Return the [X, Y] coordinate for the center point of the cell that contains the specified text.  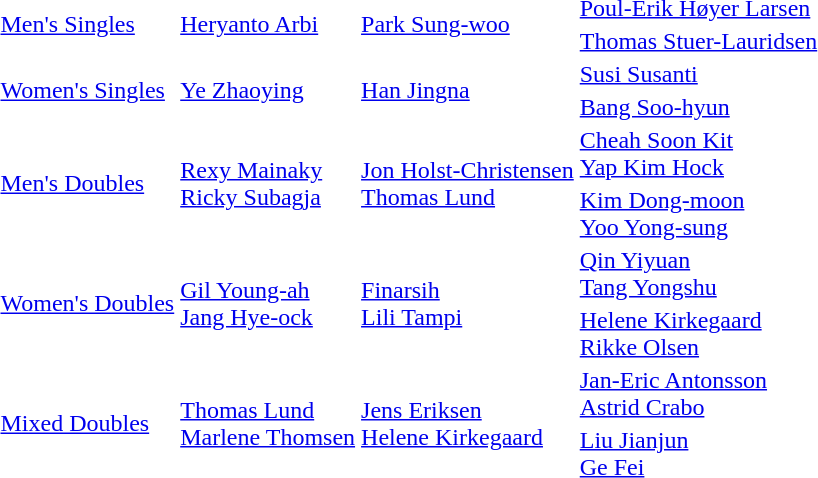
Thomas Stuer-Lauridsen [698, 41]
Qin Yiyuan Tang Yongshu [698, 274]
Ye Zhaoying [268, 90]
Bang Soo-hyun [698, 107]
Jan-Eric Antonsson Astrid Crabo [698, 394]
Cheah Soon Kit Yap Kim Hock [698, 154]
Gil Young-ah Jang Hye-ock [268, 304]
Han Jingna [468, 90]
Helene Kirkegaard Rikke Olsen [698, 334]
Kim Dong-moon Yoo Yong-sung [698, 214]
Finarsih Lili Tampi [468, 304]
Susi Susanti [698, 74]
Jon Holst-Christensen Thomas Lund [468, 184]
Rexy Mainaky Ricky Subagja [268, 184]
